Scan for the cell matching the given text and deliver its [x, y] coordinate at center. 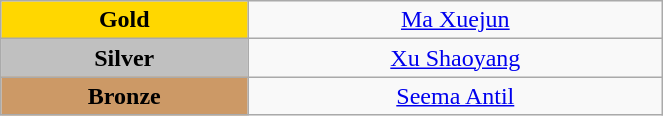
Silver [124, 58]
Xu Shaoyang [456, 58]
Seema Antil [456, 96]
Ma Xuejun [456, 20]
Bronze [124, 96]
Gold [124, 20]
